From the cell containing the given text, extract its center point as (X, Y) coordinate. 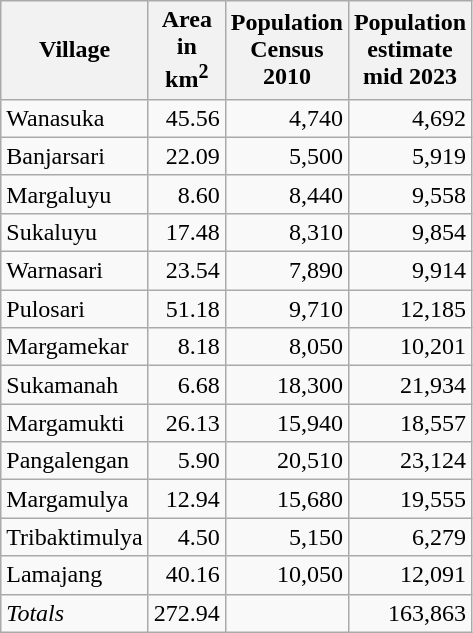
Margamulya (75, 499)
5.90 (186, 461)
4,692 (410, 118)
40.16 (186, 575)
Populationestimatemid 2023 (410, 50)
Warnasari (75, 271)
4.50 (186, 537)
12,185 (410, 309)
7,890 (286, 271)
15,940 (286, 423)
9,558 (410, 194)
Pangalengan (75, 461)
Sukaluyu (75, 232)
8.60 (186, 194)
5,150 (286, 537)
Margaluyu (75, 194)
5,500 (286, 156)
26.13 (186, 423)
4,740 (286, 118)
163,863 (410, 613)
45.56 (186, 118)
20,510 (286, 461)
51.18 (186, 309)
Totals (75, 613)
Pulosari (75, 309)
6.68 (186, 385)
Margamukti (75, 423)
8,050 (286, 347)
8,310 (286, 232)
12.94 (186, 499)
19,555 (410, 499)
9,914 (410, 271)
18,300 (286, 385)
Margamekar (75, 347)
23,124 (410, 461)
10,050 (286, 575)
9,854 (410, 232)
18,557 (410, 423)
21,934 (410, 385)
Wanasuka (75, 118)
12,091 (410, 575)
10,201 (410, 347)
272.94 (186, 613)
5,919 (410, 156)
17.48 (186, 232)
Village (75, 50)
Tribaktimulya (75, 537)
PopulationCensus2010 (286, 50)
8.18 (186, 347)
9,710 (286, 309)
8,440 (286, 194)
Lamajang (75, 575)
23.54 (186, 271)
Banjarsari (75, 156)
22.09 (186, 156)
Areainkm2 (186, 50)
15,680 (286, 499)
6,279 (410, 537)
Sukamanah (75, 385)
